Provide the [x, y] coordinate of the cell's center where the given text is located.  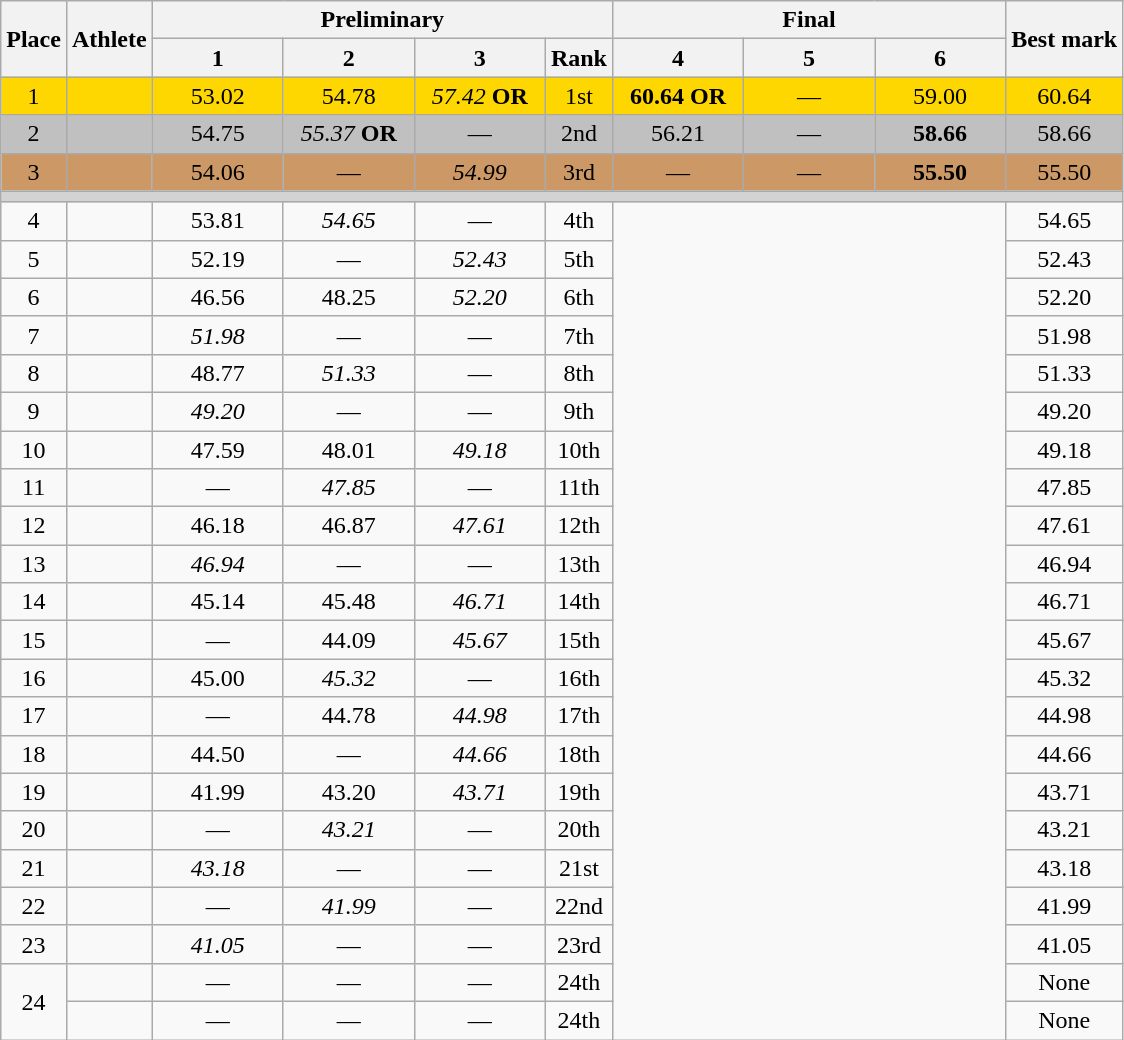
18 [34, 754]
8th [578, 373]
19 [34, 792]
Final [808, 20]
54.75 [218, 134]
20 [34, 830]
11th [578, 488]
17th [578, 716]
7th [578, 335]
24 [34, 1001]
44.78 [348, 716]
10 [34, 449]
5th [578, 259]
44.09 [348, 640]
14th [578, 602]
23 [34, 944]
21 [34, 868]
8 [34, 373]
52.19 [218, 259]
60.64 OR [678, 96]
22nd [578, 906]
15 [34, 640]
43.20 [348, 792]
13 [34, 564]
11 [34, 488]
9 [34, 411]
21st [578, 868]
46.87 [348, 526]
57.42 OR [480, 96]
60.64 [1064, 96]
45.48 [348, 602]
20th [578, 830]
56.21 [678, 134]
46.18 [218, 526]
Rank [578, 58]
Athlete [109, 39]
53.02 [218, 96]
45.14 [218, 602]
19th [578, 792]
48.25 [348, 297]
9th [578, 411]
48.77 [218, 373]
59.00 [940, 96]
54.06 [218, 172]
2nd [578, 134]
53.81 [218, 221]
Preliminary [382, 20]
6th [578, 297]
17 [34, 716]
54.78 [348, 96]
7 [34, 335]
18th [578, 754]
46.56 [218, 297]
1st [578, 96]
Best mark [1064, 39]
3rd [578, 172]
16th [578, 678]
47.59 [218, 449]
13th [578, 564]
4th [578, 221]
10th [578, 449]
54.99 [480, 172]
16 [34, 678]
55.37 OR [348, 134]
22 [34, 906]
44.50 [218, 754]
12 [34, 526]
23rd [578, 944]
12th [578, 526]
15th [578, 640]
Place [34, 39]
48.01 [348, 449]
45.00 [218, 678]
14 [34, 602]
